Identify which cell holds the provided text, then report its (X, Y) central coordinate. 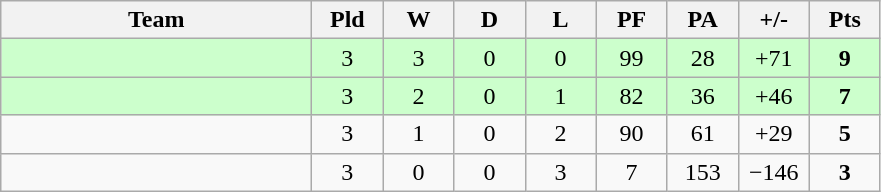
W (418, 20)
90 (632, 134)
28 (702, 58)
82 (632, 96)
+46 (774, 96)
99 (632, 58)
5 (844, 134)
+29 (774, 134)
Pld (348, 20)
36 (702, 96)
61 (702, 134)
Pts (844, 20)
9 (844, 58)
PF (632, 20)
−146 (774, 172)
Team (156, 20)
PA (702, 20)
+71 (774, 58)
+/- (774, 20)
153 (702, 172)
L (560, 20)
D (490, 20)
